Detect which cell encompasses the target text, then output its [X, Y] center coordinate. 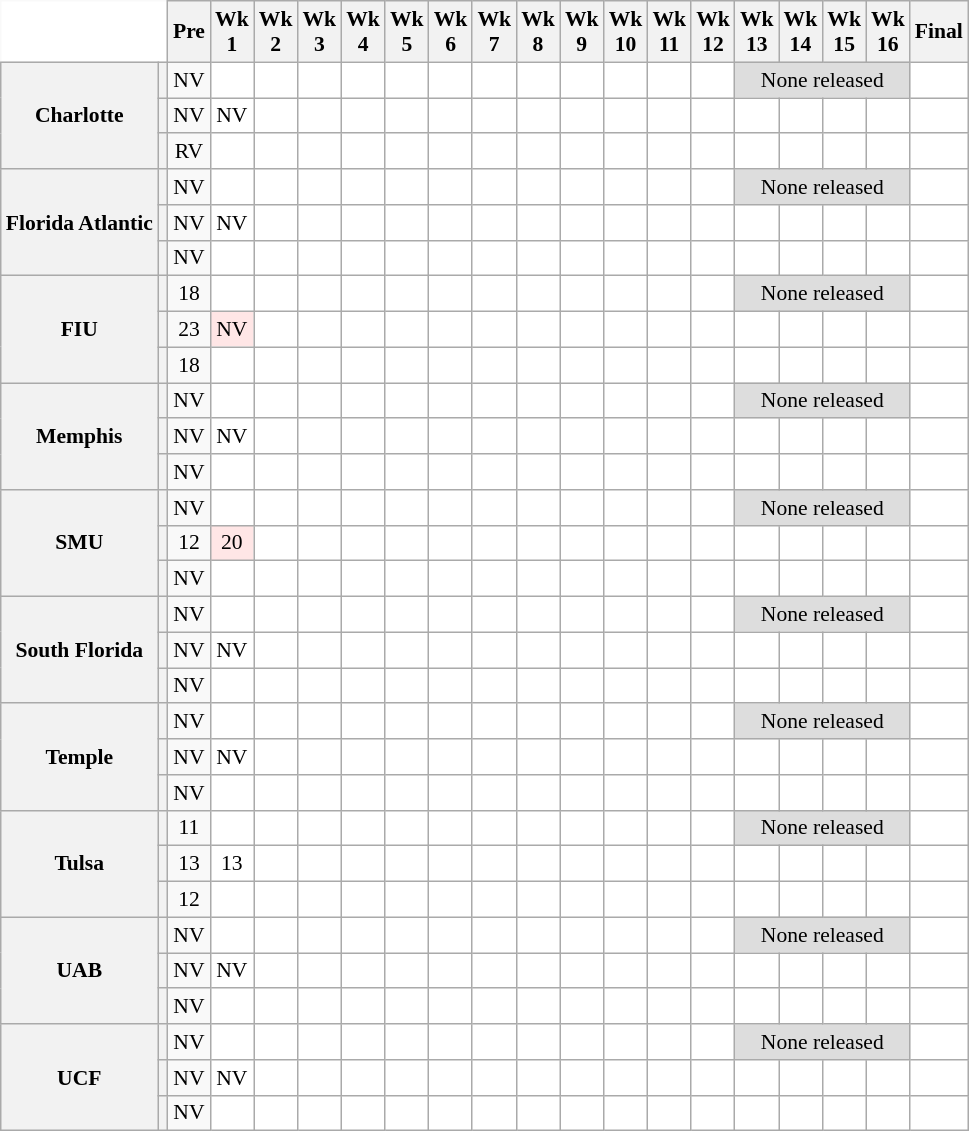
Wk11 [669, 32]
Wk15 [844, 32]
Wk13 [757, 32]
Wk16 [888, 32]
Wk8 [538, 32]
Memphis [80, 436]
Wk5 [407, 32]
23 [189, 330]
UAB [80, 970]
FIU [80, 330]
Florida Atlantic [80, 222]
Wk 1 [232, 32]
20 [232, 543]
Wk3 [319, 32]
UCF [80, 1078]
RV [189, 152]
Charlotte [80, 116]
Final [939, 32]
11 [189, 828]
Pre [189, 32]
Wk2 [276, 32]
Wk9 [582, 32]
Wk10 [626, 32]
Tulsa [80, 864]
Temple [80, 758]
South Florida [80, 650]
Wk6 [451, 32]
Wk4 [363, 32]
Wk12 [713, 32]
SMU [80, 544]
Wk14 [801, 32]
Wk7 [494, 32]
